From the cell containing the given text, extract its center point as [X, Y] coordinate. 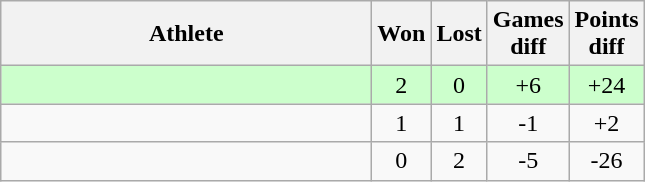
Pointsdiff [606, 34]
+6 [528, 85]
-5 [528, 161]
Lost [459, 34]
+24 [606, 85]
Athlete [186, 34]
-26 [606, 161]
+2 [606, 123]
-1 [528, 123]
Gamesdiff [528, 34]
Won [402, 34]
